Scan for the cell matching the given text and deliver its (x, y) coordinate at center. 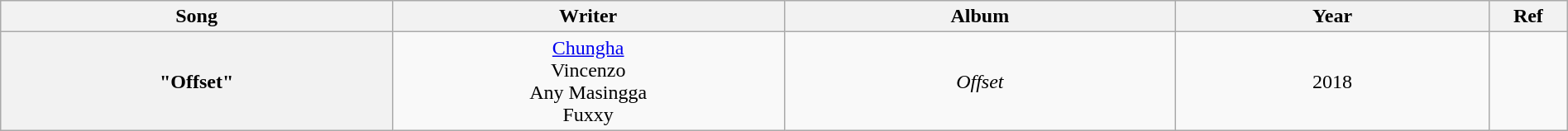
"Offset" (197, 81)
Offset (980, 81)
Ref (1528, 16)
Song (197, 16)
ChunghaVincenzoAny MasinggaFuxxy (588, 81)
2018 (1333, 81)
Year (1333, 16)
Writer (588, 16)
Album (980, 16)
